Return [X, Y] of the center of cell containing provided text 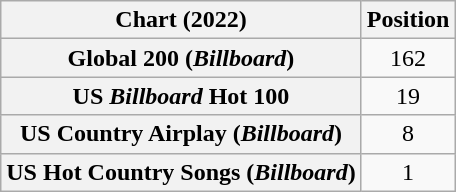
US Hot Country Songs (Billboard) [181, 172]
1 [408, 172]
8 [408, 134]
US Country Airplay (Billboard) [181, 134]
Chart (2022) [181, 20]
162 [408, 58]
Global 200 (Billboard) [181, 58]
19 [408, 96]
Position [408, 20]
US Billboard Hot 100 [181, 96]
